Capture the cell that displays the provided text and extract its (x, y) central coordinate. 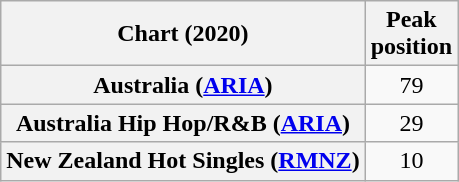
79 (411, 85)
29 (411, 123)
Peakposition (411, 34)
Australia Hip Hop/R&B (ARIA) (183, 123)
Australia (ARIA) (183, 85)
Chart (2020) (183, 34)
New Zealand Hot Singles (RMNZ) (183, 161)
10 (411, 161)
